Return [x, y] of the center of cell containing provided text 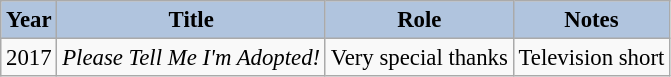
Notes [591, 20]
Title [192, 20]
2017 [29, 58]
Television short [591, 58]
Role [419, 20]
Very special thanks [419, 58]
Year [29, 20]
Please Tell Me I'm Adopted! [192, 58]
